Determine the [x, y] coordinate at the center of the cell enclosing the given text.  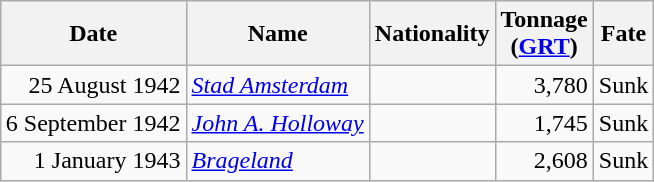
2,608 [544, 161]
1,745 [544, 123]
Stad Amsterdam [278, 85]
Fate [623, 34]
Tonnage(GRT) [544, 34]
3,780 [544, 85]
Date [93, 34]
Name [278, 34]
Nationality [432, 34]
6 September 1942 [93, 123]
John A. Holloway [278, 123]
1 January 1943 [93, 161]
25 August 1942 [93, 85]
Brageland [278, 161]
